Capture the cell that displays the provided text and extract its [x, y] central coordinate. 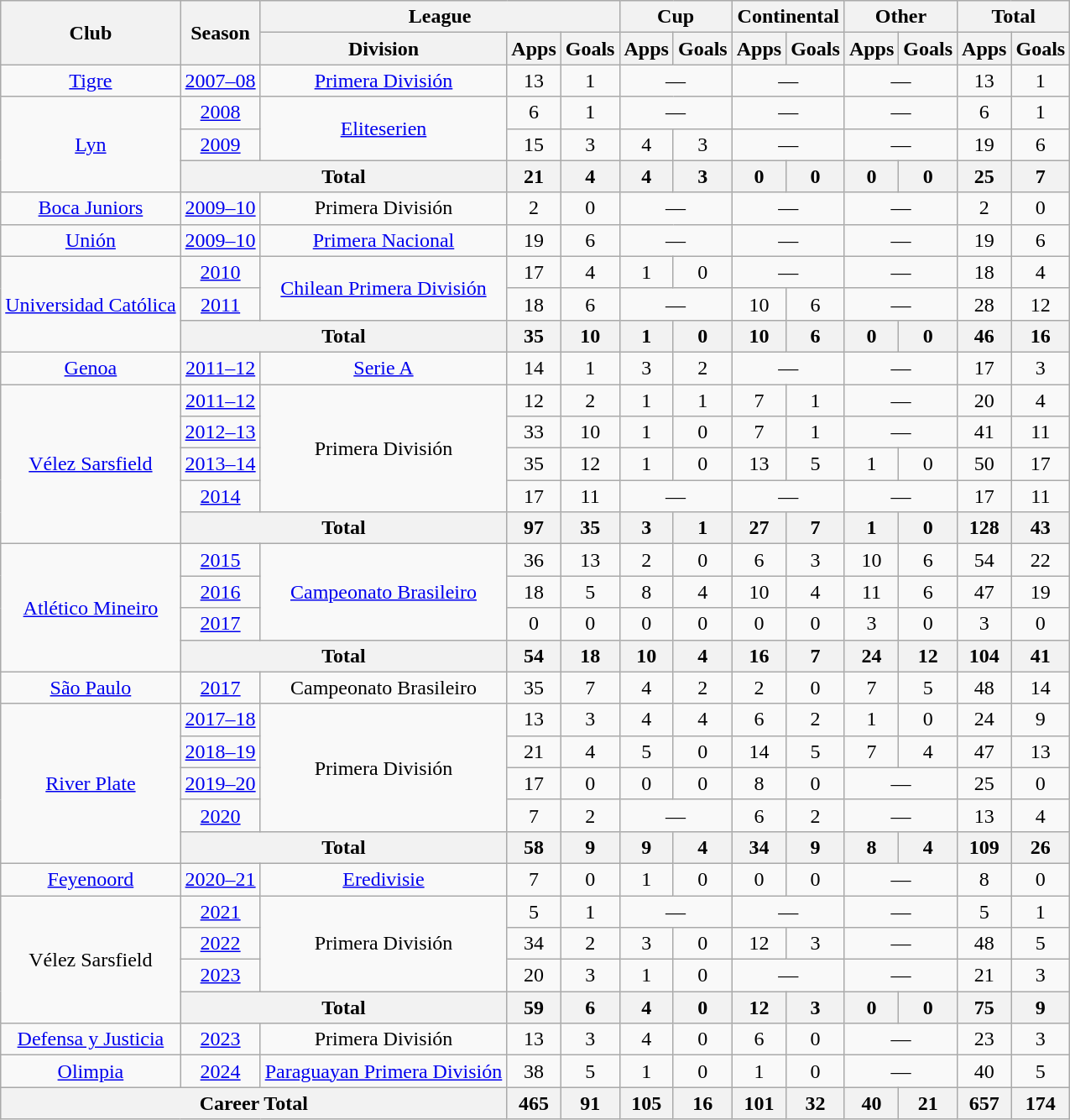
91 [590, 1103]
2012–13 [220, 432]
50 [984, 464]
Season [220, 33]
2021 [220, 911]
Lyn [91, 144]
101 [759, 1103]
2020 [220, 815]
Paraguayan Primera División [384, 1071]
2009 [220, 144]
2013–14 [220, 464]
109 [984, 847]
Tigre [91, 81]
Eredivisie [384, 879]
15 [534, 144]
Other [900, 17]
32 [816, 1103]
2018–19 [220, 751]
Club [91, 33]
2007–08 [220, 81]
Serie A [384, 368]
Division [384, 49]
Career Total [253, 1103]
Chilean Primera División [384, 288]
2019–20 [220, 783]
27 [759, 528]
Eliteserien [384, 128]
Genoa [91, 368]
58 [534, 847]
Feyenoord [91, 879]
2022 [220, 944]
33 [534, 432]
Primera Nacional [384, 240]
97 [534, 528]
2011 [220, 304]
2008 [220, 113]
2024 [220, 1071]
2015 [220, 560]
46 [984, 336]
104 [984, 656]
2020–21 [220, 879]
657 [984, 1103]
2016 [220, 592]
2010 [220, 272]
128 [984, 528]
38 [534, 1071]
Defensa y Justicia [91, 1039]
36 [534, 560]
22 [1041, 560]
465 [534, 1103]
Universidad Católica [91, 304]
2014 [220, 496]
São Paulo [91, 688]
174 [1041, 1103]
23 [984, 1039]
River Plate [91, 783]
Atlético Mineiro [91, 608]
43 [1041, 528]
75 [984, 1007]
Boca Juniors [91, 208]
Cup [676, 17]
2017–18 [220, 720]
26 [1041, 847]
League [440, 17]
Unión [91, 240]
59 [534, 1007]
Olimpia [91, 1071]
Continental [788, 17]
28 [984, 304]
105 [646, 1103]
